Pinpoint the cell where the given text exists, returning its (X, Y) midpoint coordinate. 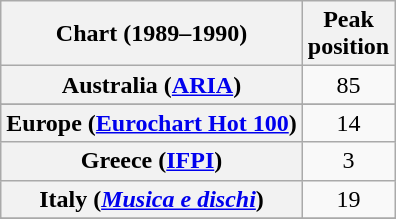
Greece (IFPI) (152, 161)
Italy (Musica e dischi) (152, 199)
3 (348, 161)
14 (348, 123)
Peakposition (348, 34)
85 (348, 85)
Europe (Eurochart Hot 100) (152, 123)
19 (348, 199)
Australia (ARIA) (152, 85)
Chart (1989–1990) (152, 34)
